Pinpoint the cell where the given text exists, returning its (x, y) midpoint coordinate. 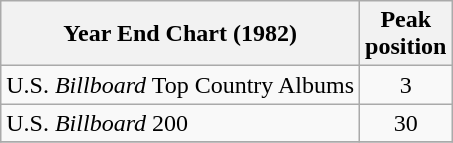
Peakposition (406, 34)
3 (406, 85)
30 (406, 123)
Year End Chart (1982) (180, 34)
U.S. Billboard 200 (180, 123)
U.S. Billboard Top Country Albums (180, 85)
